Locate the cell with the specified text and output its [X, Y] center coordinate. 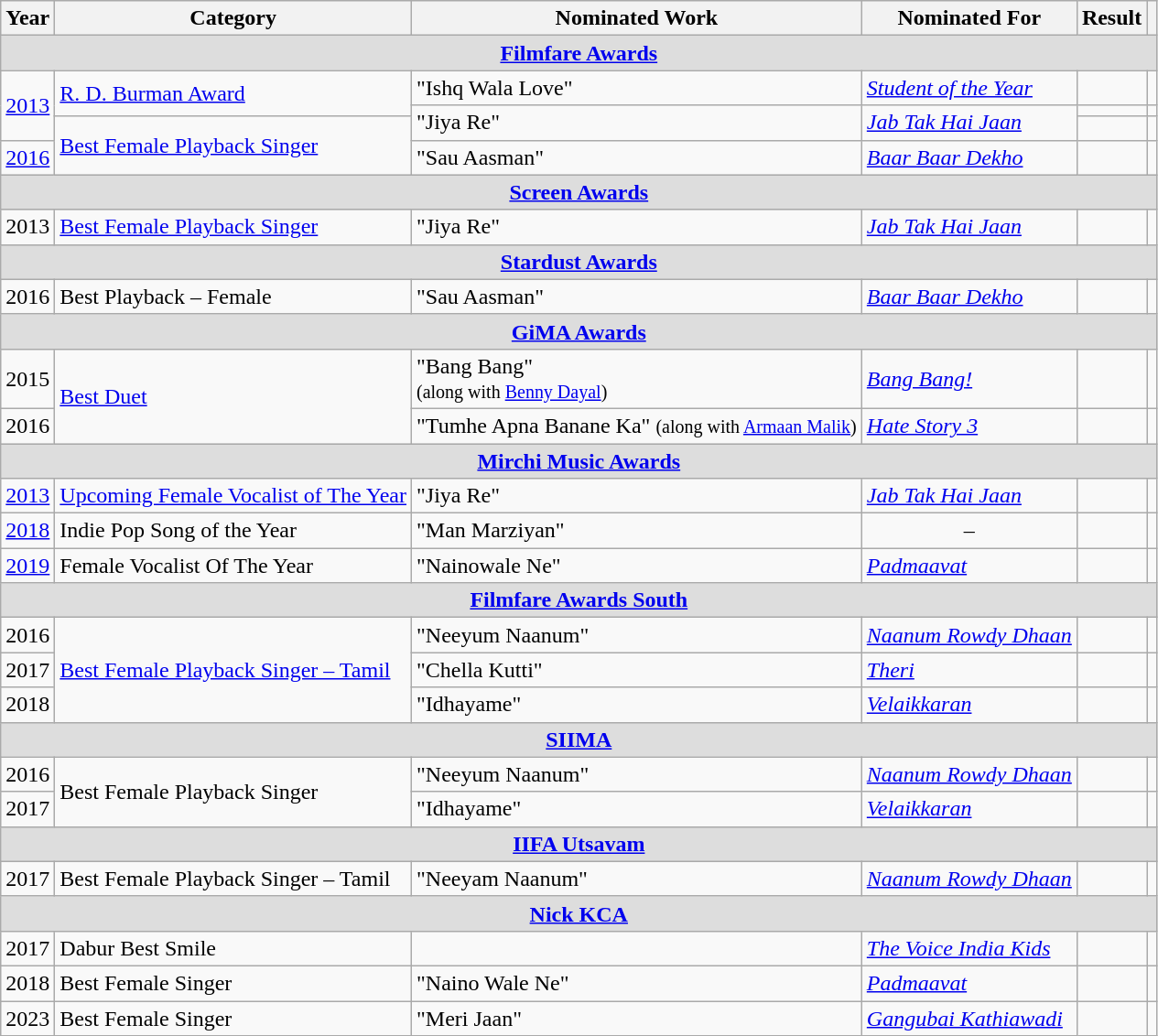
R. D. Burman Award [233, 93]
Result [1111, 18]
Gangubai Kathiawadi [969, 1019]
"Ishq Wala Love" [637, 88]
GiMA Awards [579, 331]
"Chella Kutti" [637, 670]
Upcoming Female Vocalist of The Year [233, 496]
"Nainowale Ne" [637, 566]
The Voice India Kids [969, 948]
"Tumhe Apna Banane Ka" (along with Armaan Malik) [637, 426]
Bang Bang! [969, 379]
Filmfare Awards South [579, 600]
"Meri Jaan" [637, 1019]
Nominated Work [637, 18]
Filmfare Awards [579, 53]
– [969, 531]
Theri [969, 670]
Stardust Awards [579, 262]
Best Duet [233, 395]
2023 [27, 1019]
Hate Story 3 [969, 426]
"Bang Bang"(along with Benny Dayal) [637, 379]
Category [233, 18]
Female Vocalist Of The Year [233, 566]
Year [27, 18]
Indie Pop Song of the Year [233, 531]
2019 [27, 566]
Screen Awards [579, 192]
SIIMA [579, 739]
IIFA Utsavam [579, 844]
Nominated For [969, 18]
Student of the Year [969, 88]
"Naino Wale Ne" [637, 983]
Mirchi Music Awards [579, 460]
Dabur Best Smile [233, 948]
"Neeyam Naanum" [637, 879]
"Man Marziyan" [637, 531]
Best Playback – Female [233, 297]
2015 [27, 379]
Nick KCA [579, 913]
